From the cell containing the given text, extract its center point as [X, Y] coordinate. 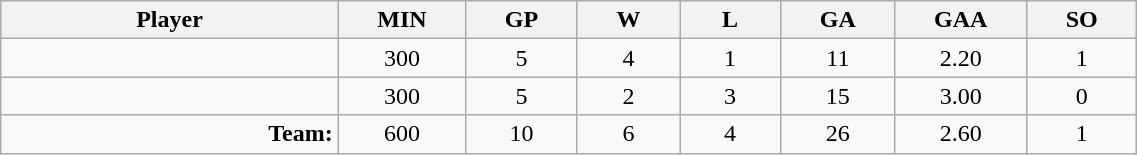
SO [1081, 20]
W [628, 20]
Team: [170, 134]
10 [522, 134]
15 [838, 96]
GAA [961, 20]
3.00 [961, 96]
2.60 [961, 134]
0 [1081, 96]
GP [522, 20]
L [730, 20]
26 [838, 134]
6 [628, 134]
2 [628, 96]
MIN [402, 20]
600 [402, 134]
Player [170, 20]
2.20 [961, 58]
3 [730, 96]
11 [838, 58]
GA [838, 20]
